From the cell containing the given text, extract its center point as (x, y) coordinate. 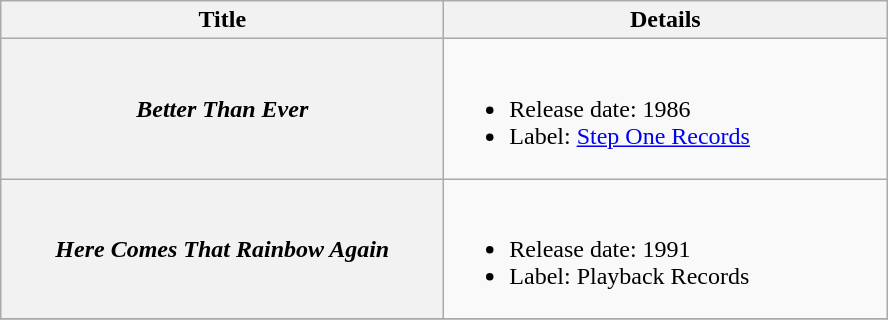
Details (666, 20)
Title (222, 20)
Release date: 1986Label: Step One Records (666, 109)
Better Than Ever (222, 109)
Here Comes That Rainbow Again (222, 249)
Release date: 1991Label: Playback Records (666, 249)
